From the cell containing the given text, extract its center point as [X, Y] coordinate. 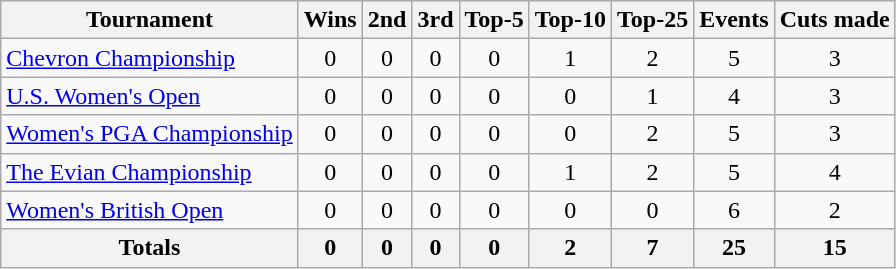
Top-25 [652, 20]
Chevron Championship [150, 58]
Totals [150, 248]
Top-10 [570, 20]
7 [652, 248]
3rd [436, 20]
Women's British Open [150, 210]
2nd [387, 20]
Tournament [150, 20]
Cuts made [834, 20]
6 [734, 210]
Women's PGA Championship [150, 134]
U.S. Women's Open [150, 96]
Top-5 [494, 20]
The Evian Championship [150, 172]
25 [734, 248]
Events [734, 20]
15 [834, 248]
Wins [330, 20]
